Scan for the cell matching the given text and deliver its [X, Y] coordinate at center. 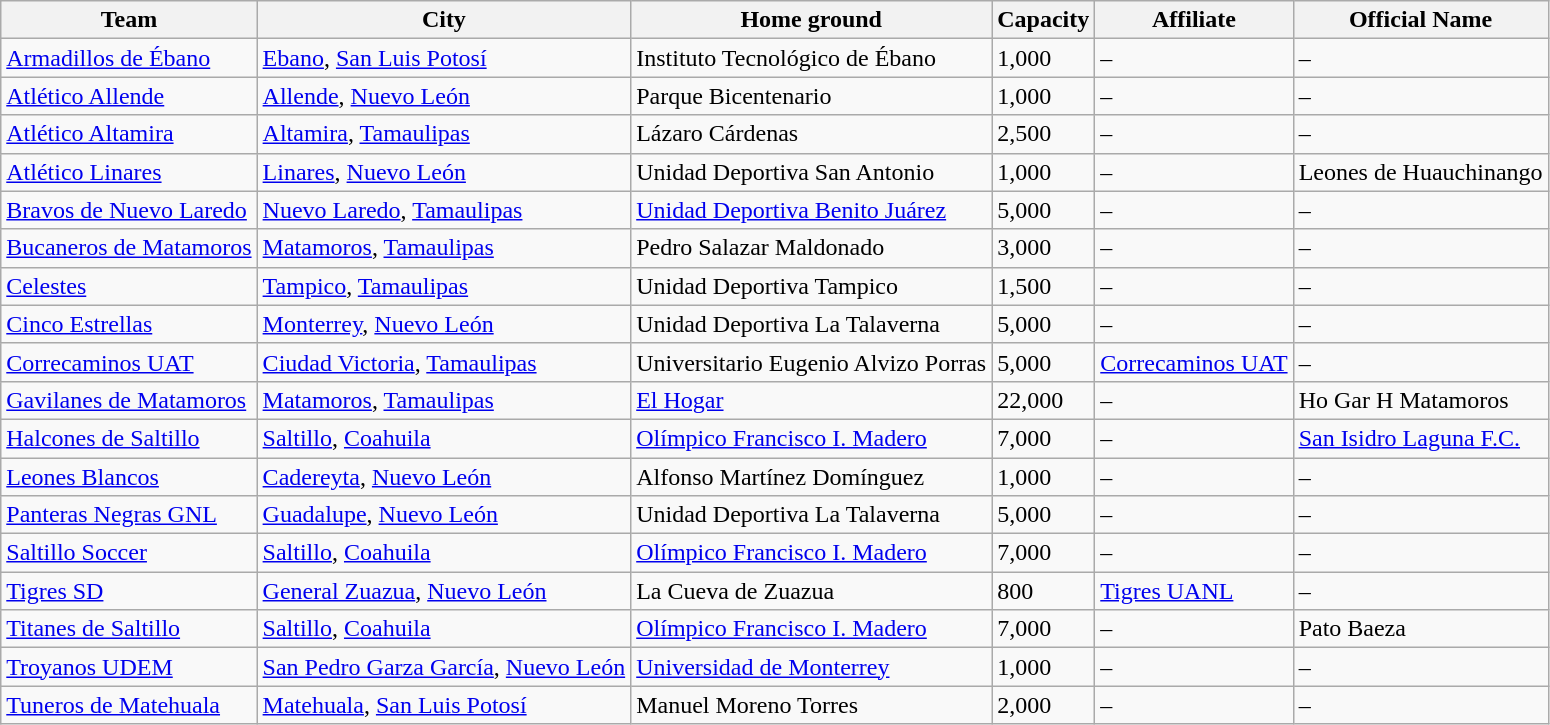
Tigres SD [129, 591]
Tampico, Tamaulipas [444, 286]
Ebano, San Luis Potosí [444, 58]
Pato Baeza [1420, 629]
Leones de Huauchinango [1420, 172]
Celestes [129, 286]
Panteras Negras GNL [129, 515]
Nuevo Laredo, Tamaulipas [444, 210]
Ciudad Victoria, Tamaulipas [444, 362]
Tigres UANL [1194, 591]
Team [129, 20]
City [444, 20]
Pedro Salazar Maldonado [812, 248]
Instituto Tecnológico de Ébano [812, 58]
3,000 [1044, 248]
Unidad Deportiva Benito Juárez [812, 210]
Saltillo Soccer [129, 553]
800 [1044, 591]
Armadillos de Ébano [129, 58]
Tuneros de Matehuala [129, 705]
Atlético Altamira [129, 134]
2,000 [1044, 705]
Cinco Estrellas [129, 324]
Home ground [812, 20]
Alfonso Martínez Domínguez [812, 477]
Capacity [1044, 20]
San Pedro Garza García, Nuevo León [444, 667]
2,500 [1044, 134]
1,500 [1044, 286]
Unidad Deportiva Tampico [812, 286]
Bravos de Nuevo Laredo [129, 210]
Monterrey, Nuevo León [444, 324]
Universitario Eugenio Alvizo Porras [812, 362]
Universidad de Monterrey [812, 667]
Guadalupe, Nuevo León [444, 515]
Affiliate [1194, 20]
El Hogar [812, 400]
Ho Gar H Matamoros [1420, 400]
San Isidro Laguna F.C. [1420, 438]
Titanes de Saltillo [129, 629]
22,000 [1044, 400]
Unidad Deportiva San Antonio [812, 172]
Manuel Moreno Torres [812, 705]
Gavilanes de Matamoros [129, 400]
General Zuazua, Nuevo León [444, 591]
Cadereyta, Nuevo León [444, 477]
Altamira, Tamaulipas [444, 134]
Official Name [1420, 20]
Lázaro Cárdenas [812, 134]
Halcones de Saltillo [129, 438]
Atlético Allende [129, 96]
Linares, Nuevo León [444, 172]
Atlético Linares [129, 172]
La Cueva de Zuazua [812, 591]
Parque Bicentenario [812, 96]
Leones Blancos [129, 477]
Troyanos UDEM [129, 667]
Matehuala, San Luis Potosí [444, 705]
Bucaneros de Matamoros [129, 248]
Allende, Nuevo León [444, 96]
